Capture the cell that displays the provided text and extract its (x, y) central coordinate. 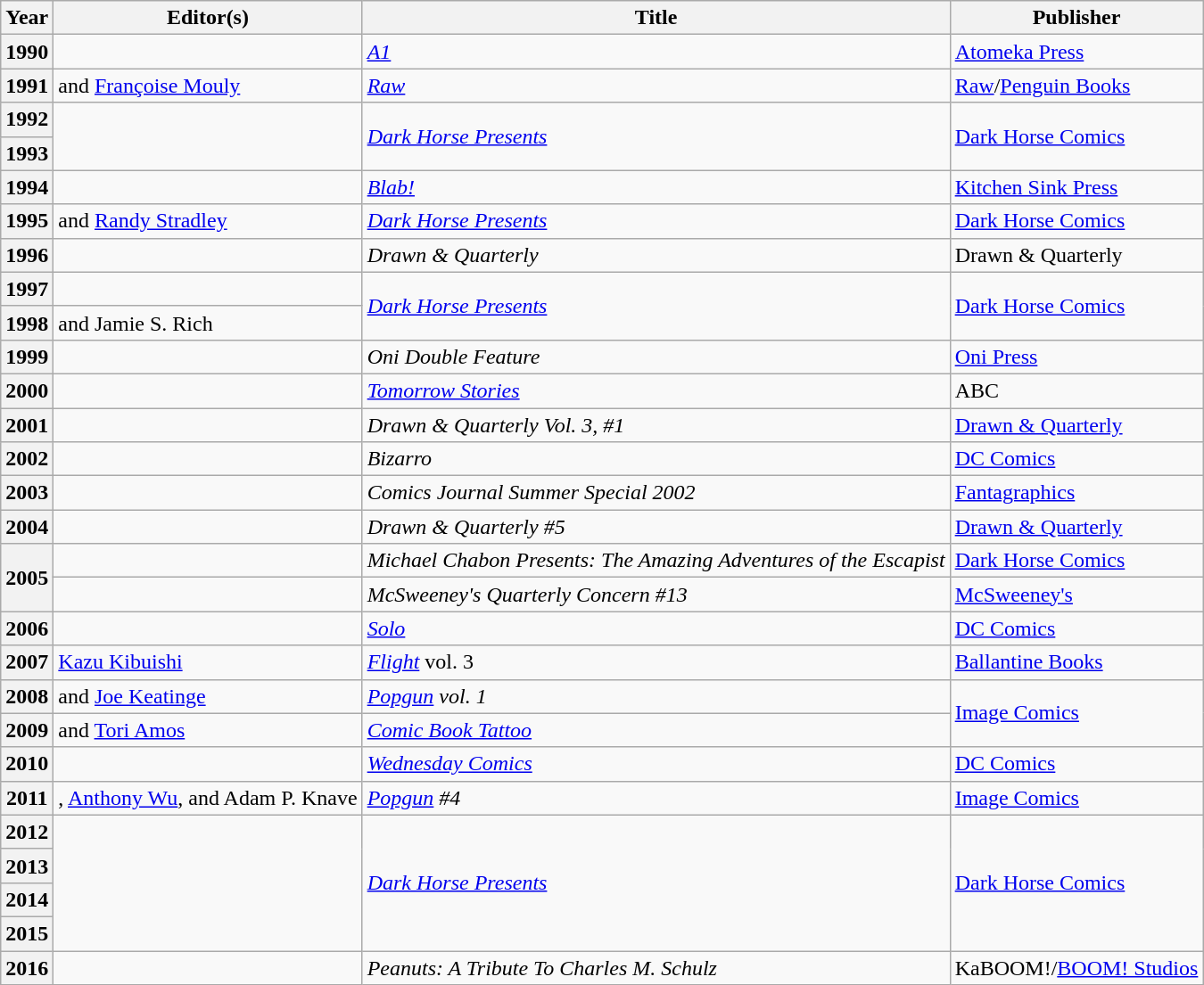
and Françoise Mouly (208, 86)
1990 (27, 52)
McSweeney's Quarterly Concern #13 (656, 595)
Year (27, 18)
1995 (27, 221)
Atomeka Press (1076, 52)
Title (656, 18)
2007 (27, 662)
Blab! (656, 187)
and Randy Stradley (208, 221)
1998 (27, 323)
1993 (27, 153)
2012 (27, 832)
Popgun #4 (656, 798)
2013 (27, 866)
KaBOOM!/BOOM! Studios (1076, 967)
2002 (27, 459)
and Jamie S. Rich (208, 323)
and Joe Keatinge (208, 696)
2014 (27, 899)
Comic Book Tattoo (656, 730)
Peanuts: A Tribute To Charles M. Schulz (656, 967)
A1 (656, 52)
2010 (27, 764)
Solo (656, 628)
Bizarro (656, 459)
Ballantine Books (1076, 662)
1999 (27, 357)
2000 (27, 390)
2004 (27, 527)
Oni Double Feature (656, 357)
2005 (27, 578)
Publisher (1076, 18)
2001 (27, 425)
Drawn & Quarterly #5 (656, 527)
Flight vol. 3 (656, 662)
Tomorrow Stories (656, 390)
1996 (27, 255)
Comics Journal Summer Special 2002 (656, 493)
Editor(s) (208, 18)
2009 (27, 730)
1997 (27, 289)
1991 (27, 86)
ABC (1076, 390)
and Tori Amos (208, 730)
McSweeney's (1076, 595)
2011 (27, 798)
1994 (27, 187)
Drawn & Quarterly Vol. 3, #1 (656, 425)
Popgun vol. 1 (656, 696)
1992 (27, 119)
2016 (27, 967)
Oni Press (1076, 357)
Kitchen Sink Press (1076, 187)
Kazu Kibuishi (208, 662)
2003 (27, 493)
2008 (27, 696)
Raw/Penguin Books (1076, 86)
Michael Chabon Presents: The Amazing Adventures of the Escapist (656, 561)
2015 (27, 933)
, Anthony Wu, and Adam P. Knave (208, 798)
Wednesday Comics (656, 764)
2006 (27, 628)
Fantagraphics (1076, 493)
Raw (656, 86)
